Output the [x, y] coordinate of the center of the cell containing the given text.  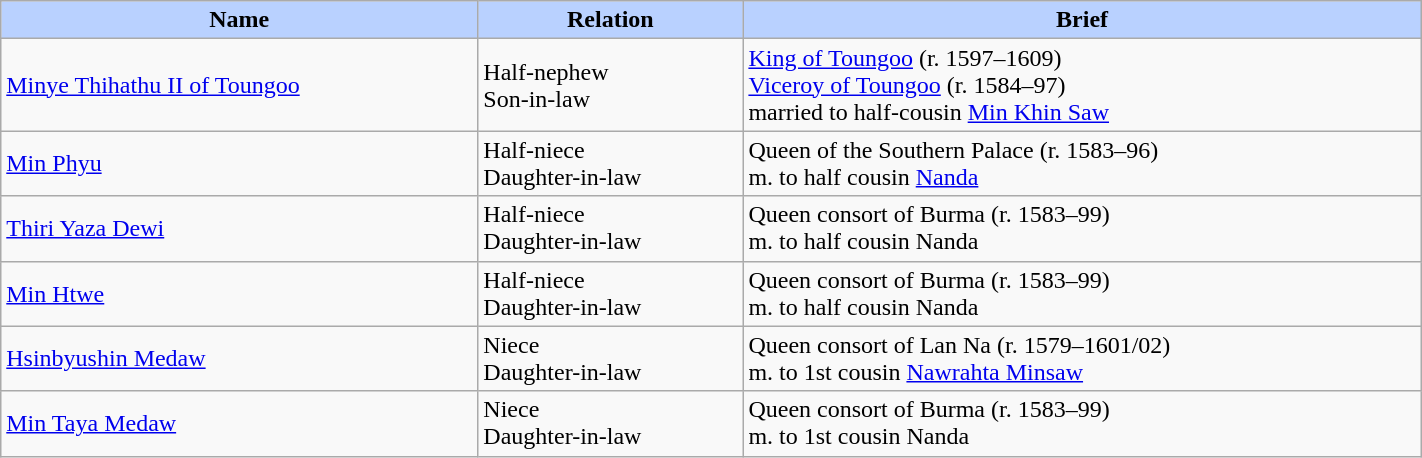
Brief [1082, 20]
Min Phyu [240, 164]
Relation [610, 20]
Minye Thihathu II of Toungoo [240, 85]
Name [240, 20]
Thiri Yaza Dewi [240, 228]
Min Taya Medaw [240, 424]
Queen consort of Burma (r. 1583–99) m. to 1st cousin Nanda [1082, 424]
King of Toungoo (r. 1597–1609) Viceroy of Toungoo (r. 1584–97) married to half-cousin Min Khin Saw [1082, 85]
Half-nephew Son-in-law [610, 85]
Queen of the Southern Palace (r. 1583–96) m. to half cousin Nanda [1082, 164]
Hsinbyushin Medaw [240, 358]
Min Htwe [240, 294]
Queen consort of Lan Na (r. 1579–1601/02) m. to 1st cousin Nawrahta Minsaw [1082, 358]
